Extract the (X, Y) coordinate from the center of the cell holding the provided text.  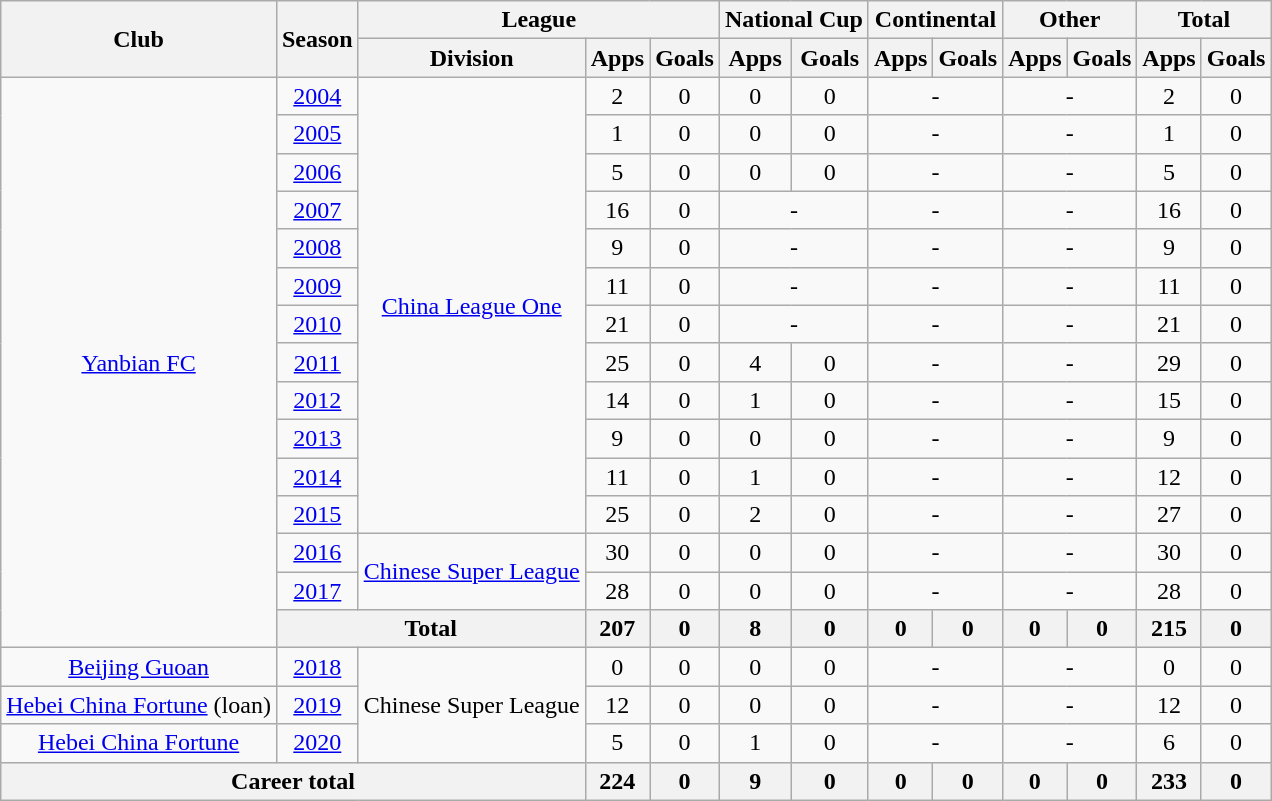
2012 (317, 400)
Club (139, 39)
2020 (317, 743)
2010 (317, 324)
Career total (293, 781)
27 (1169, 515)
2007 (317, 210)
2009 (317, 286)
2011 (317, 362)
Hebei China Fortune (139, 743)
2015 (317, 515)
Division (472, 58)
6 (1169, 743)
2019 (317, 705)
2006 (317, 172)
Season (317, 39)
224 (617, 781)
2014 (317, 477)
2016 (317, 553)
National Cup (794, 20)
2018 (317, 667)
Continental (935, 20)
15 (1169, 400)
207 (617, 629)
2005 (317, 134)
2017 (317, 591)
Hebei China Fortune (loan) (139, 705)
2008 (317, 248)
29 (1169, 362)
Beijing Guoan (139, 667)
8 (755, 629)
League (538, 20)
Yanbian FC (139, 362)
215 (1169, 629)
4 (755, 362)
2004 (317, 96)
14 (617, 400)
2013 (317, 438)
Other (1070, 20)
China League One (472, 306)
233 (1169, 781)
